Output the (x, y) coordinate of the center of the cell containing the given text.  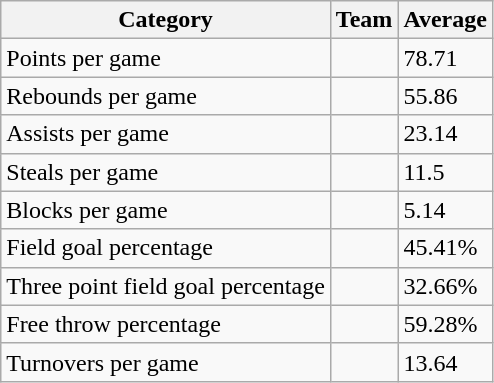
45.41% (446, 248)
5.14 (446, 210)
55.86 (446, 96)
Three point field goal percentage (166, 286)
Assists per game (166, 134)
32.66% (446, 286)
Blocks per game (166, 210)
11.5 (446, 172)
Points per game (166, 58)
Category (166, 20)
78.71 (446, 58)
Field goal percentage (166, 248)
Steals per game (166, 172)
Turnovers per game (166, 362)
Team (364, 20)
Rebounds per game (166, 96)
13.64 (446, 362)
59.28% (446, 324)
Average (446, 20)
23.14 (446, 134)
Free throw percentage (166, 324)
